Identify which cell holds the provided text, then report its (x, y) central coordinate. 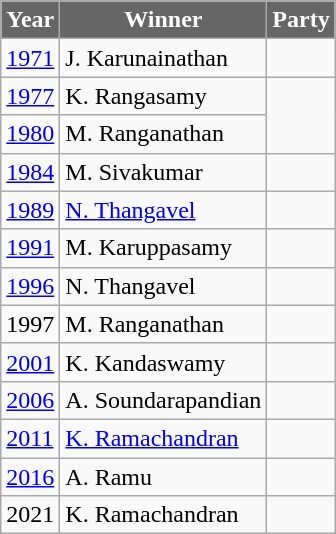
1980 (30, 134)
1996 (30, 286)
2021 (30, 515)
M. Karuppasamy (164, 248)
1977 (30, 96)
1997 (30, 324)
1971 (30, 58)
A. Soundarapandian (164, 400)
2016 (30, 477)
K. Kandaswamy (164, 362)
1991 (30, 248)
K. Rangasamy (164, 96)
M. Sivakumar (164, 172)
1989 (30, 210)
2001 (30, 362)
2011 (30, 438)
1984 (30, 172)
Year (30, 20)
Winner (164, 20)
Party (301, 20)
A. Ramu (164, 477)
2006 (30, 400)
J. Karunainathan (164, 58)
